Detect which cell encompasses the target text, then output its (x, y) center coordinate. 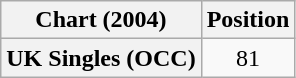
Position (248, 20)
81 (248, 58)
UK Singles (OCC) (101, 58)
Chart (2004) (101, 20)
